Find where the given text appears and provide that cell's center as [x, y] coordinate. 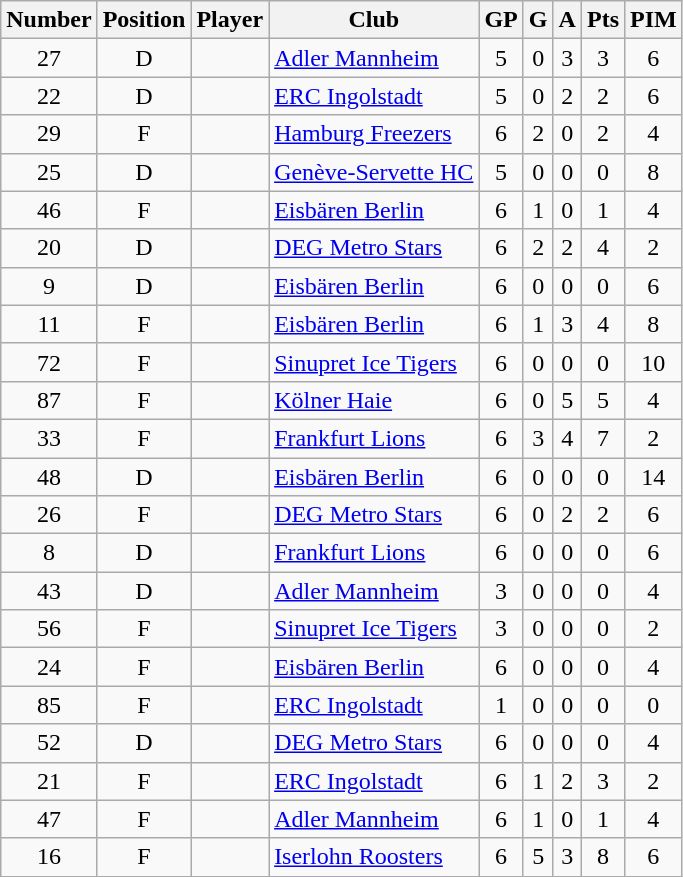
Iserlohn Roosters [374, 857]
Number [49, 20]
52 [49, 743]
Position [144, 20]
29 [49, 134]
9 [49, 286]
43 [49, 591]
47 [49, 819]
Kölner Haie [374, 400]
21 [49, 781]
16 [49, 857]
25 [49, 172]
20 [49, 248]
Hamburg Freezers [374, 134]
24 [49, 667]
87 [49, 400]
48 [49, 477]
11 [49, 324]
Pts [602, 20]
46 [49, 210]
PIM [654, 20]
85 [49, 705]
22 [49, 96]
72 [49, 362]
Genève-Servette HC [374, 172]
7 [602, 438]
56 [49, 629]
26 [49, 515]
Player [230, 20]
G [538, 20]
Club [374, 20]
GP [501, 20]
14 [654, 477]
A [567, 20]
10 [654, 362]
33 [49, 438]
27 [49, 58]
